Search for the cell housing the specified text and yield its [x, y] center coordinate. 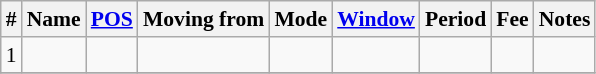
Notes [565, 19]
Fee [512, 19]
Window [376, 19]
Mode [300, 19]
Period [456, 19]
1 [12, 55]
# [12, 19]
Name [54, 19]
Moving from [204, 19]
POS [112, 19]
